Locate the cell with the specified text and output its [x, y] center coordinate. 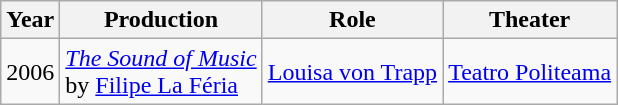
Production [161, 20]
Teatro Politeama [530, 72]
Theater [530, 20]
Role [352, 20]
Louisa von Trapp [352, 72]
Year [30, 20]
2006 [30, 72]
The Sound of Musicby Filipe La Féria [161, 72]
